Scan for the cell matching the given text and deliver its [x, y] coordinate at center. 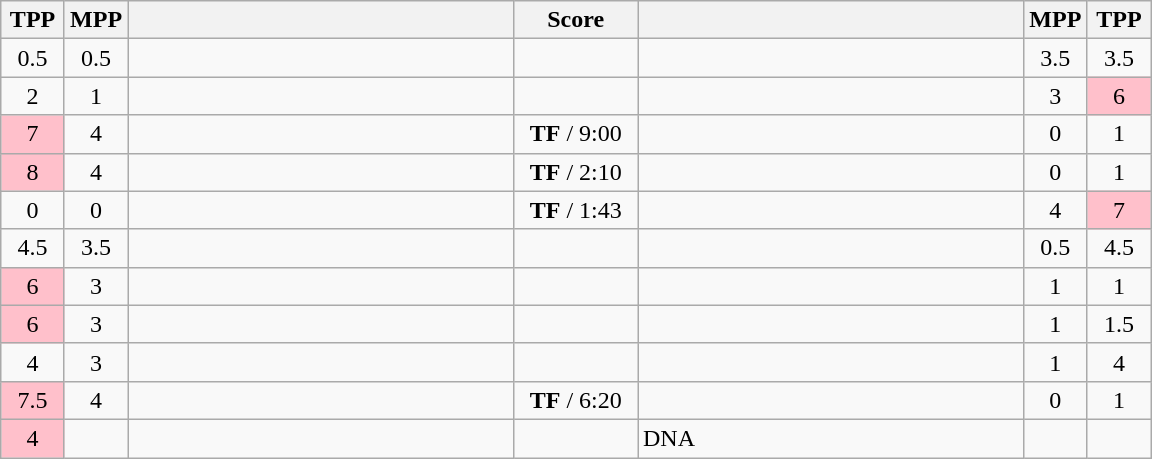
TF / 1:43 [576, 210]
TF / 6:20 [576, 400]
8 [33, 172]
7.5 [33, 400]
DNA [831, 438]
TF / 9:00 [576, 134]
TF / 2:10 [576, 172]
1.5 [1119, 324]
2 [33, 96]
Score [576, 20]
